Determine the [x, y] coordinate at the center of the cell enclosing the given text.  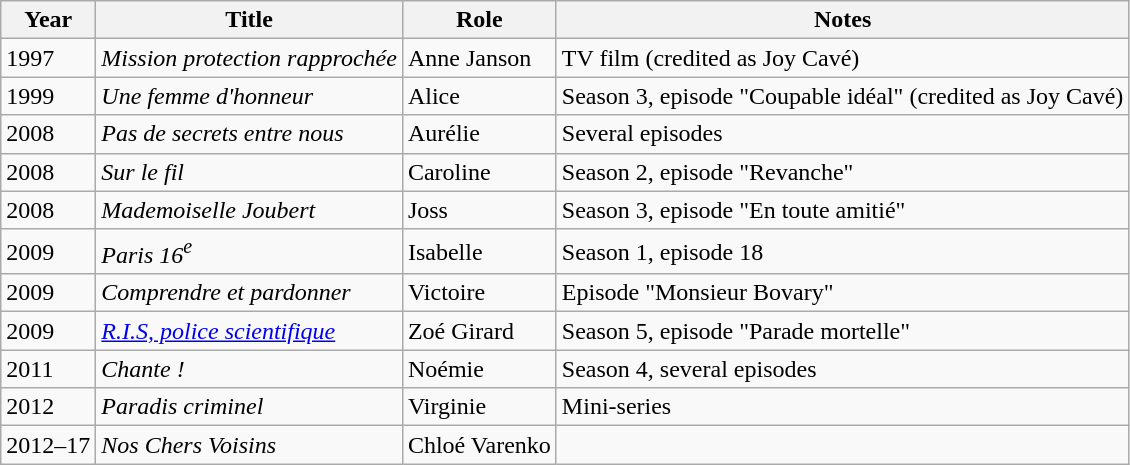
Mission protection rapprochée [250, 58]
Season 3, episode "En toute amitié" [842, 210]
Paradis criminel [250, 407]
Une femme d'honneur [250, 96]
2012 [48, 407]
Notes [842, 20]
Season 4, several episodes [842, 369]
Caroline [479, 172]
Sur le fil [250, 172]
Season 1, episode 18 [842, 252]
1999 [48, 96]
Noémie [479, 369]
Year [48, 20]
Title [250, 20]
2011 [48, 369]
Episode "Monsieur Bovary" [842, 293]
Anne Janson [479, 58]
Season 3, episode "Coupable idéal" (credited as Joy Cavé) [842, 96]
Role [479, 20]
Alice [479, 96]
Isabelle [479, 252]
1997 [48, 58]
Mini-series [842, 407]
Virginie [479, 407]
Chloé Varenko [479, 445]
Nos Chers Voisins [250, 445]
2012–17 [48, 445]
Joss [479, 210]
Paris 16e [250, 252]
Mademoiselle Joubert [250, 210]
R.I.S, police scientifique [250, 331]
Chante ! [250, 369]
Pas de secrets entre nous [250, 134]
Zoé Girard [479, 331]
Season 2, episode "Revanche" [842, 172]
Victoire [479, 293]
Season 5, episode "Parade mortelle" [842, 331]
Aurélie [479, 134]
Comprendre et pardonner [250, 293]
TV film (credited as Joy Cavé) [842, 58]
Several episodes [842, 134]
